Locate the cell with the specified text and output its (x, y) center coordinate. 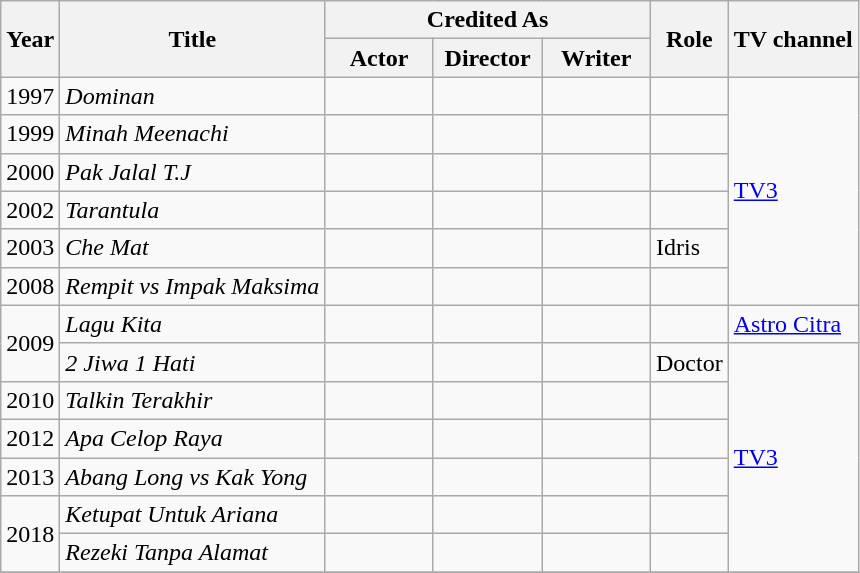
Astro Citra (793, 324)
Lagu Kita (192, 324)
Dominan (192, 96)
Idris (690, 248)
2003 (30, 248)
Year (30, 39)
Che Mat (192, 248)
Abang Long vs Kak Yong (192, 477)
1997 (30, 96)
Title (192, 39)
Tarantula (192, 210)
Credited As (488, 20)
Role (690, 39)
Writer (596, 58)
2009 (30, 343)
Minah Meenachi (192, 134)
Director (488, 58)
1999 (30, 134)
Rezeki Tanpa Alamat (192, 553)
2 Jiwa 1 Hati (192, 362)
Doctor (690, 362)
2002 (30, 210)
Talkin Terakhir (192, 400)
2010 (30, 400)
Ketupat Untuk Ariana (192, 515)
Rempit vs Impak Maksima (192, 286)
2000 (30, 172)
2018 (30, 534)
Apa Celop Raya (192, 438)
Actor (380, 58)
2013 (30, 477)
TV channel (793, 39)
2012 (30, 438)
Pak Jalal T.J (192, 172)
2008 (30, 286)
